Output the (X, Y) coordinate of the center of the cell containing the given text.  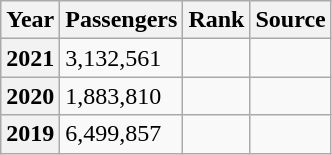
2020 (30, 96)
2021 (30, 58)
Source (290, 20)
Passengers (122, 20)
Year (30, 20)
1,883,810 (122, 96)
Rank (216, 20)
6,499,857 (122, 134)
2019 (30, 134)
3,132,561 (122, 58)
